Determine the (X, Y) coordinate at the center of the cell enclosing the given text.  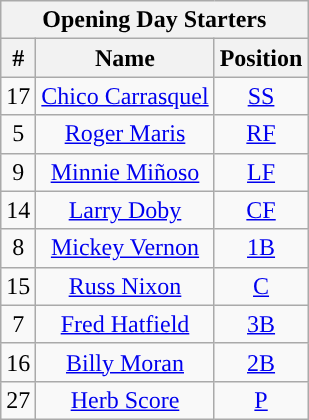
17 (18, 96)
1B (261, 248)
Chico Carrasquel (125, 96)
SS (261, 96)
14 (18, 210)
3B (261, 324)
Position (261, 58)
Opening Day Starters (154, 20)
CF (261, 210)
8 (18, 248)
27 (18, 400)
16 (18, 362)
P (261, 400)
LF (261, 172)
Billy Moran (125, 362)
Mickey Vernon (125, 248)
C (261, 286)
2B (261, 362)
Roger Maris (125, 134)
# (18, 58)
Herb Score (125, 400)
RF (261, 134)
9 (18, 172)
7 (18, 324)
5 (18, 134)
Name (125, 58)
Larry Doby (125, 210)
15 (18, 286)
Fred Hatfield (125, 324)
Russ Nixon (125, 286)
Minnie Miñoso (125, 172)
